For the text-containing cell, return its midpoint in (X, Y) coordinate format. 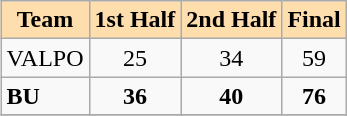
VALPO (45, 58)
59 (314, 58)
40 (232, 96)
34 (232, 58)
1st Half (135, 20)
BU (45, 96)
2nd Half (232, 20)
36 (135, 96)
76 (314, 96)
Final (314, 20)
Team (45, 20)
25 (135, 58)
